Pinpoint the cell where the given text exists, returning its (X, Y) midpoint coordinate. 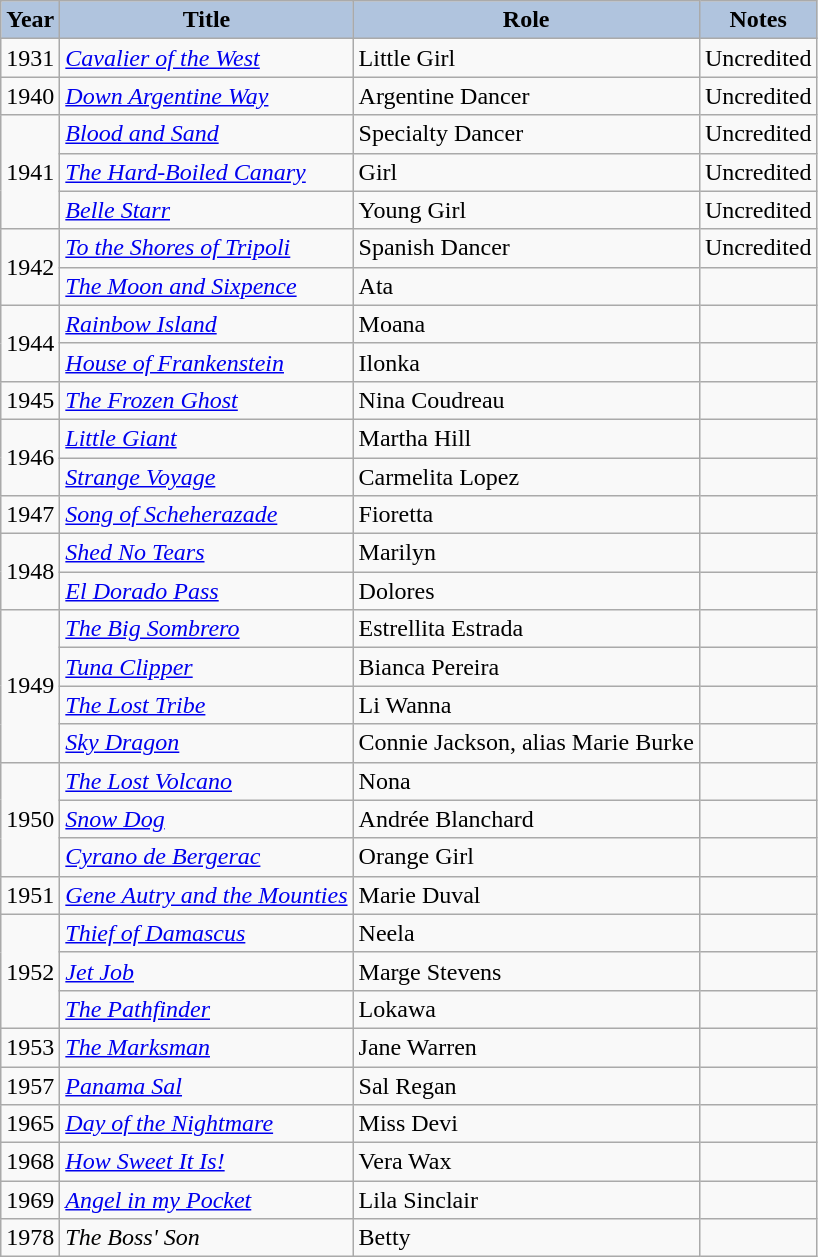
The Lost Volcano (206, 781)
Andrée Blanchard (526, 819)
Angel in my Pocket (206, 1200)
Day of the Nightmare (206, 1124)
The Lost Tribe (206, 705)
1969 (30, 1200)
Li Wanna (526, 705)
Nina Coudreau (526, 400)
The Big Sombrero (206, 629)
Shed No Tears (206, 553)
1953 (30, 1047)
1940 (30, 96)
The Boss' Son (206, 1238)
Martha Hill (526, 438)
1968 (30, 1162)
Marie Duval (526, 895)
Nona (526, 781)
El Dorado Pass (206, 591)
Marilyn (526, 553)
Down Argentine Way (206, 96)
The Frozen Ghost (206, 400)
Gene Autry and the Mounties (206, 895)
Girl (526, 172)
Specialty Dancer (526, 134)
Lokawa (526, 1009)
1942 (30, 267)
1957 (30, 1085)
Tuna Clipper (206, 667)
1947 (30, 515)
Lila Sinclair (526, 1200)
1950 (30, 819)
Vera Wax (526, 1162)
Panama Sal (206, 1085)
Sal Regan (526, 1085)
Carmelita Lopez (526, 477)
Blood and Sand (206, 134)
Snow Dog (206, 819)
Song of Scheherazade (206, 515)
1948 (30, 572)
Moana (526, 324)
1949 (30, 686)
Orange Girl (526, 857)
Ilonka (526, 362)
Dolores (526, 591)
How Sweet It Is! (206, 1162)
Notes (758, 20)
1951 (30, 895)
Neela (526, 933)
Role (526, 20)
Little Giant (206, 438)
Year (30, 20)
To the Shores of Tripoli (206, 248)
Cavalier of the West (206, 58)
The Pathfinder (206, 1009)
Little Girl (526, 58)
1945 (30, 400)
Jane Warren (526, 1047)
Bianca Pereira (526, 667)
Spanish Dancer (526, 248)
The Moon and Sixpence (206, 286)
Rainbow Island (206, 324)
Strange Voyage (206, 477)
1941 (30, 172)
Betty (526, 1238)
Marge Stevens (526, 971)
Estrellita Estrada (526, 629)
Belle Starr (206, 210)
1965 (30, 1124)
Thief of Damascus (206, 933)
Title (206, 20)
Young Girl (526, 210)
Ata (526, 286)
1946 (30, 457)
Jet Job (206, 971)
1944 (30, 343)
The Marksman (206, 1047)
1978 (30, 1238)
1952 (30, 971)
House of Frankenstein (206, 362)
1931 (30, 58)
Miss Devi (526, 1124)
Cyrano de Bergerac (206, 857)
The Hard-Boiled Canary (206, 172)
Fioretta (526, 515)
Connie Jackson, alias Marie Burke (526, 743)
Sky Dragon (206, 743)
Argentine Dancer (526, 96)
